Search for the cell housing the specified text and yield its (X, Y) center coordinate. 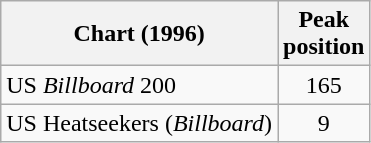
Peakposition (324, 34)
US Heatseekers (Billboard) (140, 123)
Chart (1996) (140, 34)
165 (324, 85)
9 (324, 123)
US Billboard 200 (140, 85)
